Scan for the cell matching the given text and deliver its (X, Y) coordinate at center. 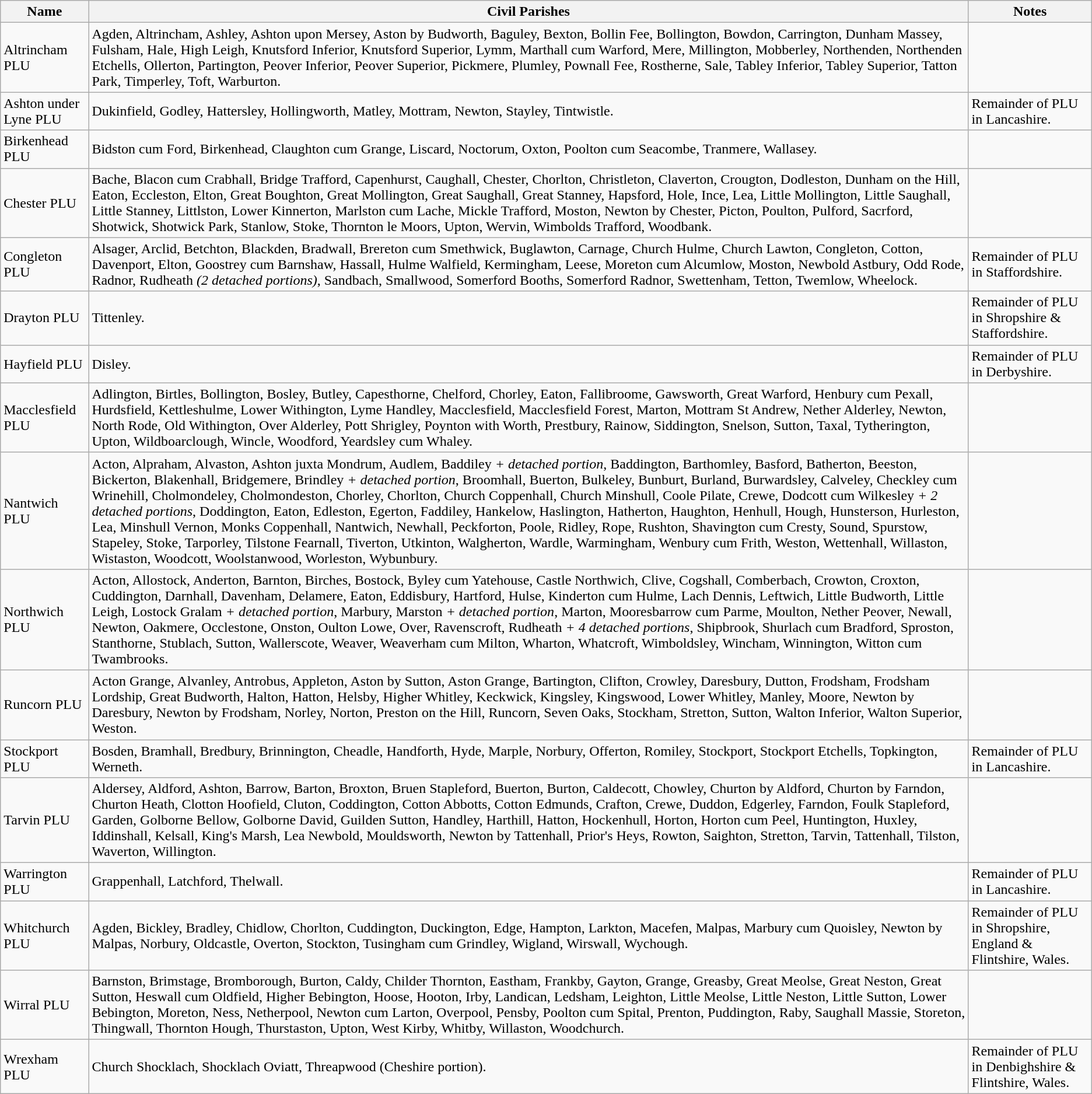
Name (44, 12)
Remainder of PLU in Denbighshire & Flintshire, Wales. (1030, 1067)
Dukinfield, Godley, Hattersley, Hollingworth, Matley, Mottram, Newton, Stayley, Tintwistle. (528, 111)
Runcorn PLU (44, 705)
Civil Parishes (528, 12)
Drayton PLU (44, 318)
Hayfield PLU (44, 364)
Congleton PLU (44, 264)
Northwich PLU (44, 620)
Stockport PLU (44, 759)
Remainder of PLU in Derbyshire. (1030, 364)
Warrington PLU (44, 882)
Tittenley. (528, 318)
Wirral PLU (44, 1005)
Ashton under Lyne PLU (44, 111)
Remainder of PLU in Shropshire, England & Flintshire, Wales. (1030, 936)
Notes (1030, 12)
Whitchurch PLU (44, 936)
Remainder of PLU in Shropshire & Staffordshire. (1030, 318)
Remainder of PLU in Staffordshire. (1030, 264)
Altrincham PLU (44, 57)
Bidston cum Ford, Birkenhead, Claughton cum Grange, Liscard, Noctorum, Oxton, Poolton cum Seacombe, Tranmere, Wallasey. (528, 149)
Church Shocklach, Shocklach Oviatt, Threapwood (Cheshire portion). (528, 1067)
Macclesfield PLU (44, 418)
Disley. (528, 364)
Birkenhead PLU (44, 149)
Nantwich PLU (44, 511)
Chester PLU (44, 203)
Wrexham PLU (44, 1067)
Grappenhall, Latchford, Thelwall. (528, 882)
Tarvin PLU (44, 820)
